Pinpoint the cell where the given text exists, returning its [X, Y] midpoint coordinate. 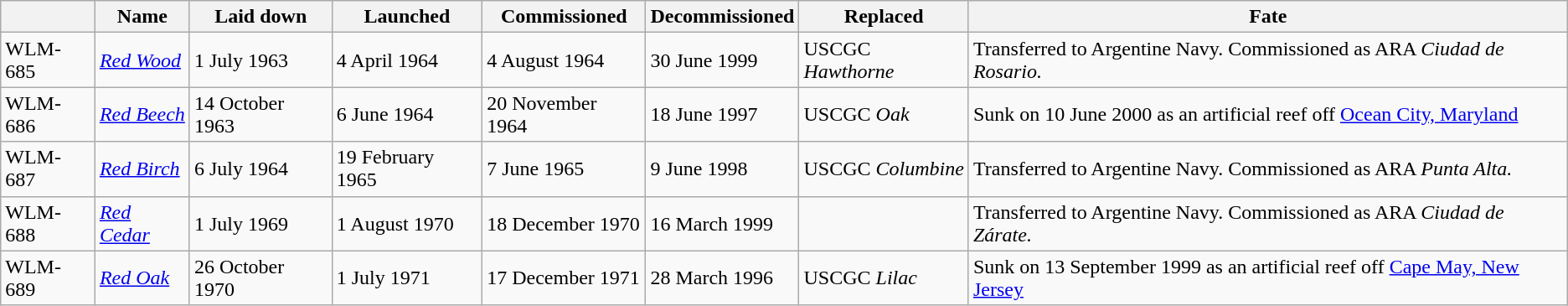
18 December 1970 [565, 223]
Red Wood [142, 60]
18 June 1997 [722, 114]
19 February 1965 [407, 169]
WLM-687 [49, 169]
Transferred to Argentine Navy. Commissioned as ARA Punta Alta. [1268, 169]
WLM-689 [49, 278]
Decommissioned [722, 17]
Red Birch [142, 169]
USCGC Lilac [884, 278]
USCGC Columbine [884, 169]
Fate [1268, 17]
20 November 1964 [565, 114]
Replaced [884, 17]
WLM-688 [49, 223]
4 April 1964 [407, 60]
Commissioned [565, 17]
7 June 1965 [565, 169]
14 October 1963 [260, 114]
USCGC Hawthorne [884, 60]
WLM-685 [49, 60]
1 July 1971 [407, 278]
Sunk on 10 June 2000 as an artificial reef off Ocean City, Maryland [1268, 114]
Red Oak [142, 278]
1 July 1969 [260, 223]
Red Cedar [142, 223]
6 July 1964 [260, 169]
9 June 1998 [722, 169]
Transferred to Argentine Navy. Commissioned as ARA Ciudad de Zárate. [1268, 223]
WLM-686 [49, 114]
Red Beech [142, 114]
Name [142, 17]
1 August 1970 [407, 223]
USCGC Oak [884, 114]
16 March 1999 [722, 223]
Sunk on 13 September 1999 as an artificial reef off Cape May, New Jersey [1268, 278]
30 June 1999 [722, 60]
28 March 1996 [722, 278]
26 October 1970 [260, 278]
17 December 1971 [565, 278]
4 August 1964 [565, 60]
Laid down [260, 17]
Launched [407, 17]
Transferred to Argentine Navy. Commissioned as ARA Ciudad de Rosario. [1268, 60]
6 June 1964 [407, 114]
1 July 1963 [260, 60]
